Find where the given text appears and provide that cell's center as (X, Y) coordinate. 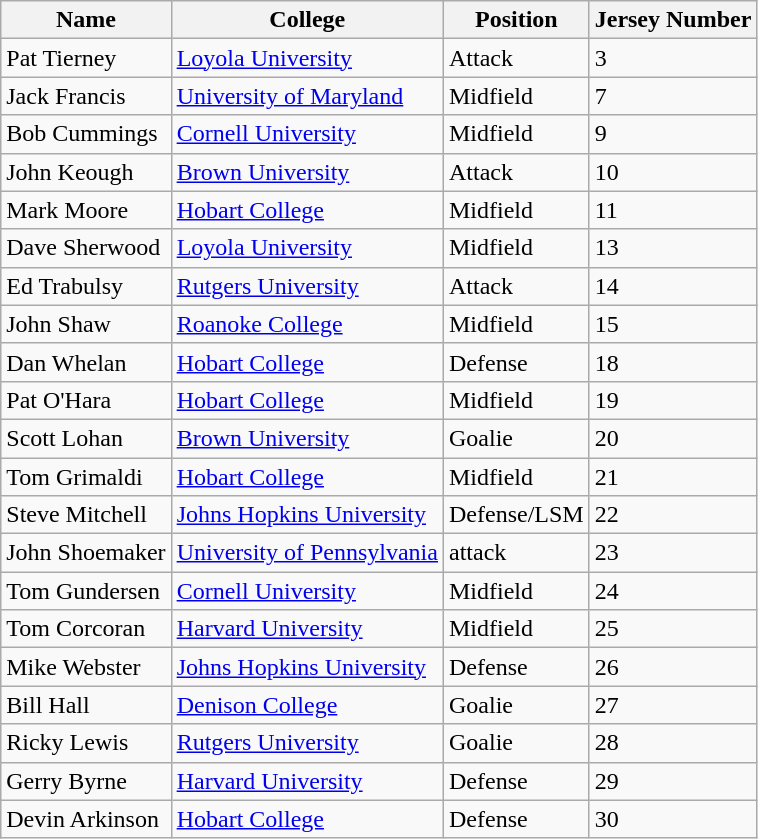
Ricky Lewis (86, 743)
John Shaw (86, 324)
Tom Corcoran (86, 629)
Jack Francis (86, 96)
20 (673, 438)
10 (673, 172)
23 (673, 553)
27 (673, 705)
Scott Lohan (86, 438)
Name (86, 20)
28 (673, 743)
Bob Cummings (86, 134)
7 (673, 96)
Defense/LSM (516, 515)
29 (673, 781)
3 (673, 58)
College (307, 20)
9 (673, 134)
Tom Gundersen (86, 591)
Gerry Byrne (86, 781)
University of Maryland (307, 96)
19 (673, 400)
14 (673, 286)
John Keough (86, 172)
Dan Whelan (86, 362)
Pat O'Hara (86, 400)
Dave Sherwood (86, 248)
Mike Webster (86, 667)
30 (673, 819)
Devin Arkinson (86, 819)
Jersey Number (673, 20)
25 (673, 629)
Tom Grimaldi (86, 477)
John Shoemaker (86, 553)
Roanoke College (307, 324)
Position (516, 20)
26 (673, 667)
Steve Mitchell (86, 515)
Bill Hall (86, 705)
21 (673, 477)
attack (516, 553)
University of Pennsylvania (307, 553)
18 (673, 362)
22 (673, 515)
Ed Trabulsy (86, 286)
13 (673, 248)
Pat Tierney (86, 58)
11 (673, 210)
Denison College (307, 705)
24 (673, 591)
15 (673, 324)
Mark Moore (86, 210)
